Locate the cell with the specified text and output its (X, Y) center coordinate. 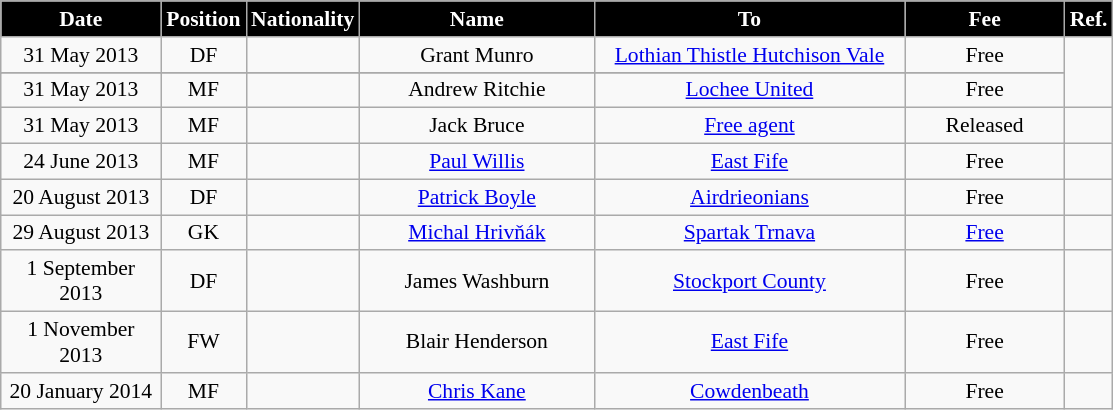
Fee (985, 19)
Lochee United (749, 90)
Patrick Boyle (476, 197)
FW (204, 342)
Andrew Ritchie (476, 90)
Released (985, 126)
Paul Willis (476, 162)
Blair Henderson (476, 342)
1 September 2013 (81, 282)
Grant Munro (476, 55)
Airdrieonians (749, 197)
Spartak Trnava (749, 233)
To (749, 19)
Jack Bruce (476, 126)
Nationality (302, 19)
Chris Kane (476, 391)
James Washburn (476, 282)
Date (81, 19)
20 January 2014 (81, 391)
Cowdenbeath (749, 391)
Name (476, 19)
Free agent (749, 126)
Michal Hrivňák (476, 233)
Stockport County (749, 282)
GK (204, 233)
24 June 2013 (81, 162)
Ref. (1089, 19)
1 November 2013 (81, 342)
Lothian Thistle Hutchison Vale (749, 55)
20 August 2013 (81, 197)
Position (204, 19)
29 August 2013 (81, 233)
